Determine the (x, y) coordinate at the center of the cell enclosing the given text.  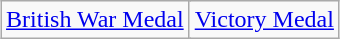
British War Medal (96, 20)
Victory Medal (264, 20)
